Find where the given text appears and provide that cell's center as [X, Y] coordinate. 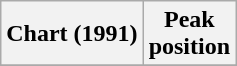
Peakposition [189, 34]
Chart (1991) [72, 34]
